Return the (x, y) coordinate for the center point of the cell that contains the specified text.  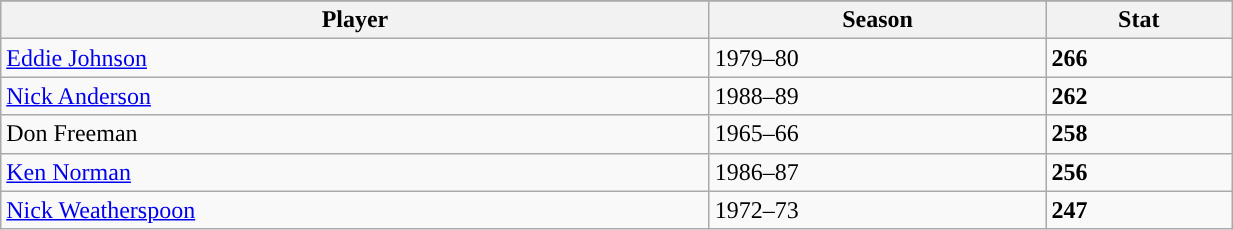
258 (1139, 134)
1979–80 (878, 58)
Nick Weatherspoon (355, 210)
Eddie Johnson (355, 58)
1988–89 (878, 96)
1972–73 (878, 210)
256 (1139, 172)
262 (1139, 96)
247 (1139, 210)
Stat (1139, 20)
Don Freeman (355, 134)
1986–87 (878, 172)
Ken Norman (355, 172)
1965–66 (878, 134)
Player (355, 20)
Nick Anderson (355, 96)
Season (878, 20)
266 (1139, 58)
